Locate the cell with the specified text and output its [X, Y] center coordinate. 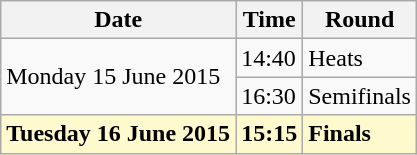
Semifinals [360, 96]
Monday 15 June 2015 [118, 77]
Date [118, 20]
Time [270, 20]
15:15 [270, 134]
Tuesday 16 June 2015 [118, 134]
Heats [360, 58]
16:30 [270, 96]
14:40 [270, 58]
Finals [360, 134]
Round [360, 20]
